From the cell containing the given text, extract its center point as (X, Y) coordinate. 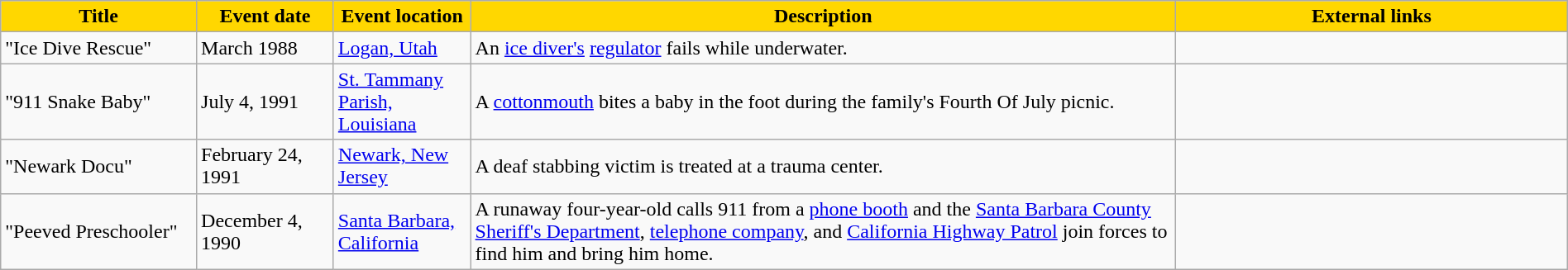
"911 Snake Baby" (99, 102)
July 4, 1991 (265, 102)
February 24, 1991 (265, 167)
March 1988 (265, 48)
Newark, New Jersey (402, 167)
Santa Barbara, California (402, 231)
Event date (265, 17)
"Peeved Preschooler" (99, 231)
"Newark Docu" (99, 167)
External links (1372, 17)
Title (99, 17)
An ice diver's regulator fails while underwater. (824, 48)
December 4, 1990 (265, 231)
Description (824, 17)
St. Tammany Parish, Louisiana (402, 102)
Event location (402, 17)
"Ice Dive Rescue" (99, 48)
A cottonmouth bites a baby in the foot during the family's Fourth Of July picnic. (824, 102)
Logan, Utah (402, 48)
A deaf stabbing victim is treated at a trauma center. (824, 167)
